Output the [x, y] coordinate of the center of the cell containing the given text.  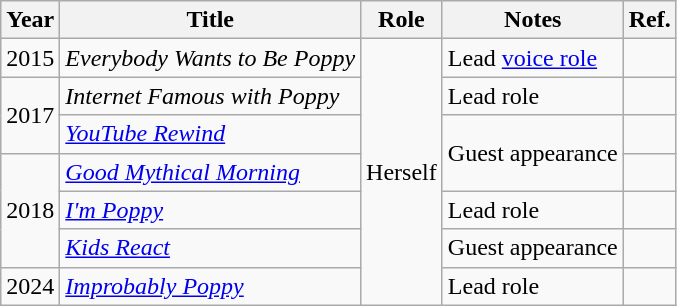
Improbably Poppy [210, 286]
Herself [402, 172]
Year [30, 20]
Internet Famous with Poppy [210, 96]
2024 [30, 286]
YouTube Rewind [210, 134]
Lead voice role [532, 58]
Everybody Wants to Be Poppy [210, 58]
Ref. [650, 20]
Title [210, 20]
2017 [30, 115]
2015 [30, 58]
Good Mythical Morning [210, 172]
I'm Poppy [210, 210]
Notes [532, 20]
2018 [30, 210]
Role [402, 20]
Kids React [210, 248]
